Identify which cell holds the provided text, then report its (X, Y) central coordinate. 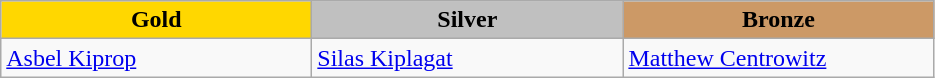
Bronze (778, 20)
Silas Kiplagat (468, 58)
Silver (468, 20)
Asbel Kiprop (156, 58)
Matthew Centrowitz (778, 58)
Gold (156, 20)
